From the cell containing the given text, extract its center point as [x, y] coordinate. 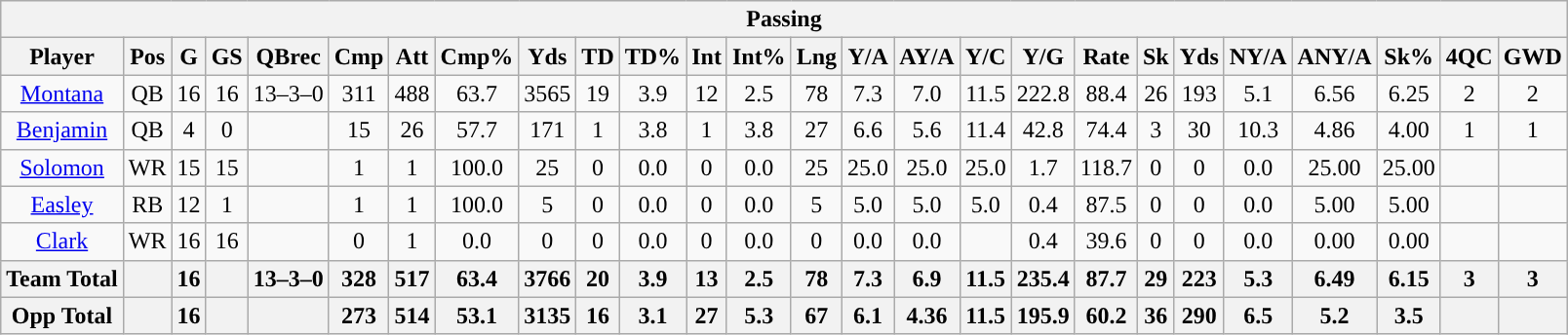
5.6 [927, 130]
4.00 [1408, 130]
6.15 [1408, 279]
19 [598, 93]
Passing [784, 19]
6.1 [868, 316]
Easley [62, 205]
36 [1156, 316]
Benjamin [62, 130]
Lng [816, 56]
5.2 [1334, 316]
67 [816, 316]
3.1 [652, 316]
Montana [62, 93]
517 [412, 279]
Rate [1106, 56]
223 [1199, 279]
4.36 [927, 316]
6.5 [1258, 316]
60.2 [1106, 316]
29 [1156, 279]
87.5 [1106, 205]
222.8 [1043, 93]
6.25 [1408, 93]
42.8 [1043, 130]
Sk [1156, 56]
6.49 [1334, 279]
10.3 [1258, 130]
Clark [62, 242]
NY/A [1258, 56]
30 [1199, 130]
7.0 [927, 93]
11.4 [985, 130]
6.9 [927, 279]
6.6 [868, 130]
Opp Total [62, 316]
4 [189, 130]
4QC [1469, 56]
TD% [652, 56]
Cmp% [477, 56]
193 [1199, 93]
57.7 [477, 130]
87.7 [1106, 279]
88.4 [1106, 93]
328 [359, 279]
Y/G [1043, 56]
Y/C [985, 56]
63.4 [477, 279]
4.86 [1334, 130]
39.6 [1106, 242]
74.4 [1106, 130]
RB [147, 205]
3135 [548, 316]
ANY/A [1334, 56]
311 [359, 93]
63.7 [477, 93]
AY/A [927, 56]
GWD [1533, 56]
Player [62, 56]
53.1 [477, 316]
235.4 [1043, 279]
Solomon [62, 167]
Sk% [1408, 56]
118.7 [1106, 167]
273 [359, 316]
Y/A [868, 56]
1.7 [1043, 167]
6.56 [1334, 93]
195.9 [1043, 316]
Att [412, 56]
Pos [147, 56]
290 [1199, 316]
Int [707, 56]
13 [707, 279]
G [189, 56]
3.5 [1408, 316]
20 [598, 279]
488 [412, 93]
171 [548, 130]
3565 [548, 93]
TD [598, 56]
Cmp [359, 56]
Team Total [62, 279]
QBrec [289, 56]
Int% [759, 56]
5.1 [1258, 93]
GS [226, 56]
514 [412, 316]
3766 [548, 279]
